Search for the cell housing the specified text and yield its (X, Y) center coordinate. 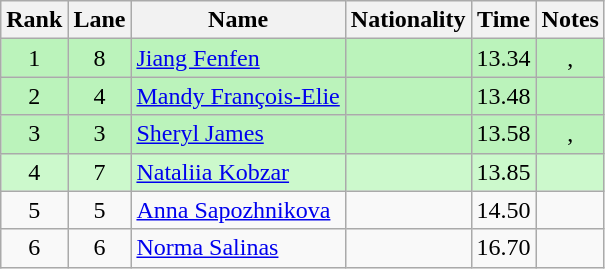
8 (100, 58)
Notes (570, 20)
Nationality (408, 20)
2 (34, 96)
13.85 (504, 172)
Jiang Fenfen (238, 58)
Rank (34, 20)
1 (34, 58)
Norma Salinas (238, 248)
Anna Sapozhnikova (238, 210)
16.70 (504, 248)
7 (100, 172)
Mandy François-Elie (238, 96)
13.58 (504, 134)
Time (504, 20)
Name (238, 20)
Nataliia Kobzar (238, 172)
Sheryl James (238, 134)
Lane (100, 20)
13.34 (504, 58)
14.50 (504, 210)
13.48 (504, 96)
